Scan for the cell matching the given text and deliver its (X, Y) coordinate at center. 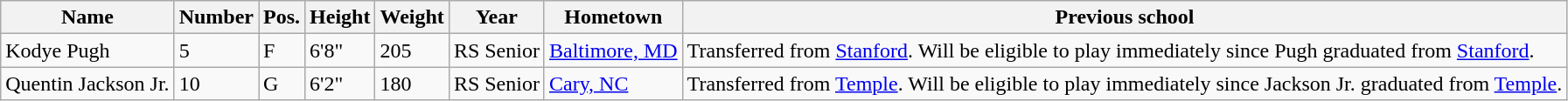
10 (216, 84)
6'8" (340, 50)
Pos. (282, 17)
Transferred from Temple. Will be eligible to play immediately since Jackson Jr. graduated from Temple. (1125, 84)
Year (497, 17)
Kodye Pugh (87, 50)
Height (340, 17)
F (282, 50)
Number (216, 17)
Name (87, 17)
Cary, NC (613, 84)
6'2" (340, 84)
205 (412, 50)
Weight (412, 17)
180 (412, 84)
5 (216, 50)
G (282, 84)
Hometown (613, 17)
Baltimore, MD (613, 50)
Previous school (1125, 17)
Transferred from Stanford. Will be eligible to play immediately since Pugh graduated from Stanford. (1125, 50)
Quentin Jackson Jr. (87, 84)
